Return the (X, Y) coordinate for the center point of the cell that contains the specified text.  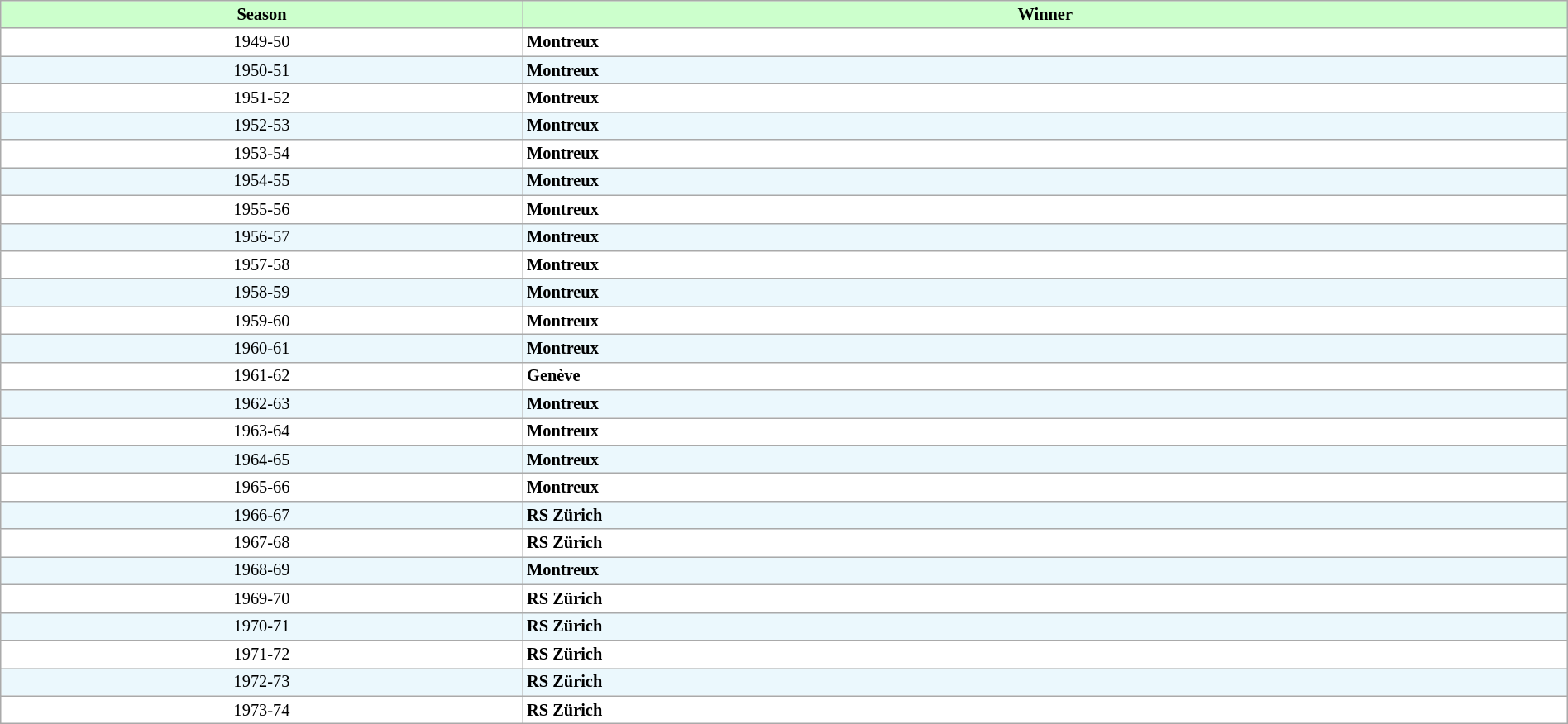
1958-59 (261, 293)
Winner (1045, 14)
1959-60 (261, 321)
1957-58 (261, 264)
1962-63 (261, 404)
1950-51 (261, 70)
1951-52 (261, 98)
1964-65 (261, 460)
1968-69 (261, 570)
1960-61 (261, 348)
1970-71 (261, 626)
1954-55 (261, 181)
1966-67 (261, 515)
1967-68 (261, 543)
1953-54 (261, 154)
1973-74 (261, 710)
1952-53 (261, 126)
1961-62 (261, 376)
1965-66 (261, 487)
1956-57 (261, 237)
1963-64 (261, 431)
1971-72 (261, 654)
Season (261, 14)
1969-70 (261, 598)
1972-73 (261, 682)
Genève (1045, 376)
1949-50 (261, 42)
1955-56 (261, 209)
